Return [X, Y] of the center of cell containing provided text 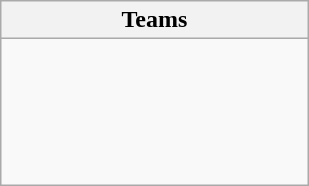
Teams [154, 20]
